Capture the cell that displays the provided text and extract its (X, Y) central coordinate. 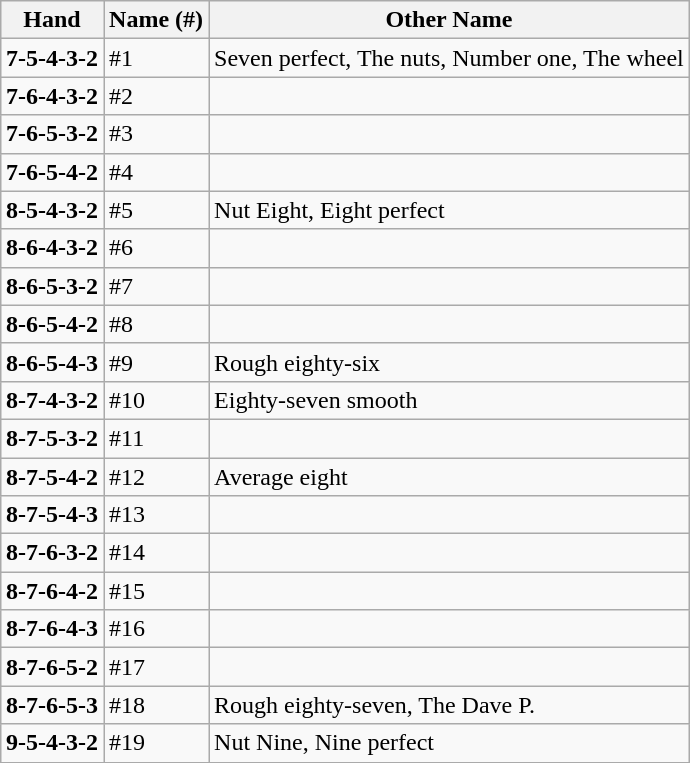
#8 (156, 324)
8-5-4-3-2 (52, 210)
Rough eighty-seven, The Dave P. (450, 705)
#14 (156, 553)
#9 (156, 362)
Rough eighty-six (450, 362)
#5 (156, 210)
9-5-4-3-2 (52, 743)
Hand (52, 20)
8-7-4-3-2 (52, 400)
7-6-5-4-2 (52, 172)
8-6-5-3-2 (52, 286)
#11 (156, 438)
#6 (156, 248)
8-7-6-4-2 (52, 591)
#1 (156, 58)
Nut Nine, Nine perfect (450, 743)
8-7-6-3-2 (52, 553)
#2 (156, 96)
8-6-5-4-2 (52, 324)
#19 (156, 743)
#13 (156, 515)
8-7-5-4-2 (52, 477)
#10 (156, 400)
#15 (156, 591)
Name (#) (156, 20)
7-5-4-3-2 (52, 58)
#16 (156, 629)
8-7-6-5-3 (52, 705)
Nut Eight, Eight perfect (450, 210)
8-7-6-5-2 (52, 667)
#12 (156, 477)
8-7-6-4-3 (52, 629)
#17 (156, 667)
#18 (156, 705)
Average eight (450, 477)
8-6-5-4-3 (52, 362)
8-6-4-3-2 (52, 248)
7-6-4-3-2 (52, 96)
#7 (156, 286)
#4 (156, 172)
8-7-5-3-2 (52, 438)
#3 (156, 134)
Seven perfect, The nuts, Number one, The wheel (450, 58)
8-7-5-4-3 (52, 515)
7-6-5-3-2 (52, 134)
Other Name (450, 20)
Eighty-seven smooth (450, 400)
